Pinpoint the cell where the given text exists, returning its (x, y) midpoint coordinate. 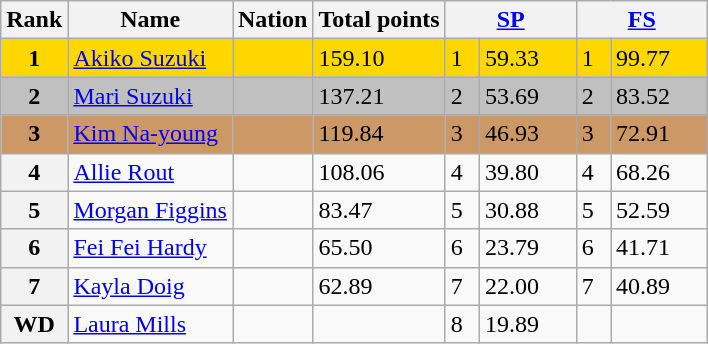
59.33 (528, 58)
68.26 (658, 172)
108.06 (379, 172)
Rank (34, 20)
Kim Na-young (150, 134)
99.77 (658, 58)
19.89 (528, 324)
FS (642, 20)
52.59 (658, 210)
Morgan Figgins (150, 210)
40.89 (658, 286)
WD (34, 324)
159.10 (379, 58)
Laura Mills (150, 324)
41.71 (658, 248)
Name (150, 20)
Akiko Suzuki (150, 58)
Nation (272, 20)
8 (462, 324)
83.47 (379, 210)
Total points (379, 20)
Allie Rout (150, 172)
Mari Suzuki (150, 96)
22.00 (528, 286)
119.84 (379, 134)
72.91 (658, 134)
65.50 (379, 248)
83.52 (658, 96)
Fei Fei Hardy (150, 248)
62.89 (379, 286)
23.79 (528, 248)
53.69 (528, 96)
SP (510, 20)
137.21 (379, 96)
30.88 (528, 210)
Kayla Doig (150, 286)
39.80 (528, 172)
46.93 (528, 134)
